Search for the cell housing the specified text and yield its (X, Y) center coordinate. 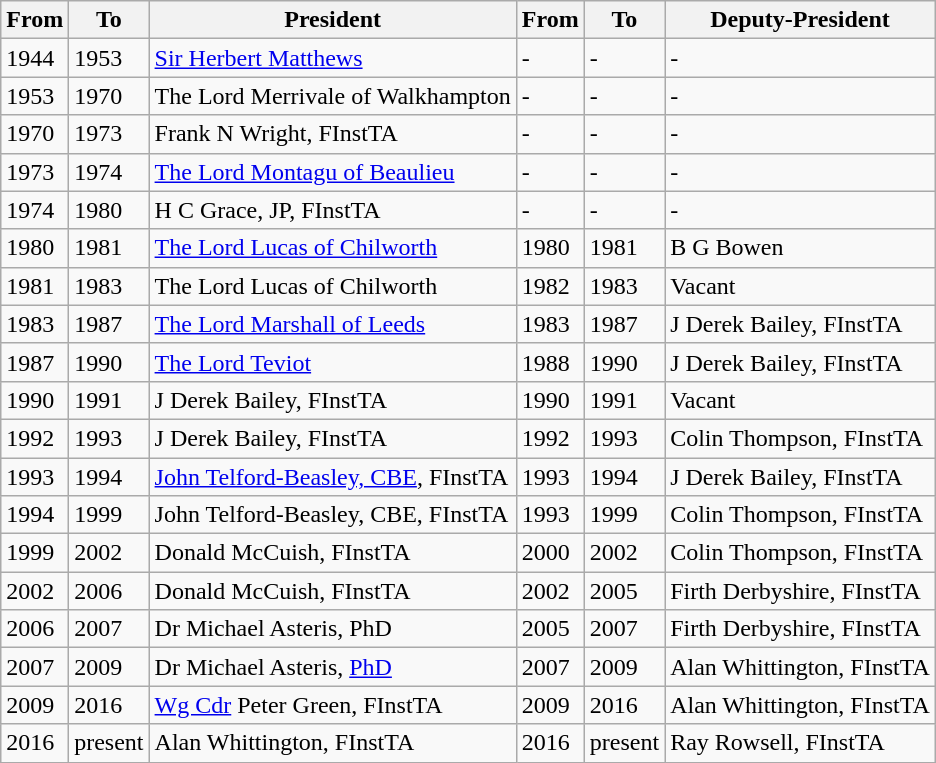
Frank N Wright, FInstTA (332, 134)
The Lord Montagu of Beaulieu (332, 172)
Wg Cdr Peter Green, FInstTA (332, 705)
B G Bowen (800, 248)
H C Grace, JP, FInstTA (332, 210)
The Lord Marshall of Leeds (332, 324)
Deputy-President (800, 20)
Ray Rowsell, FInstTA (800, 743)
Sir Herbert Matthews (332, 58)
1982 (550, 286)
The Lord Teviot (332, 362)
President (332, 20)
2000 (550, 553)
The Lord Merrivale of Walkhampton (332, 96)
1944 (35, 58)
1988 (550, 362)
